Find where the given text appears and provide that cell's center as (x, y) coordinate. 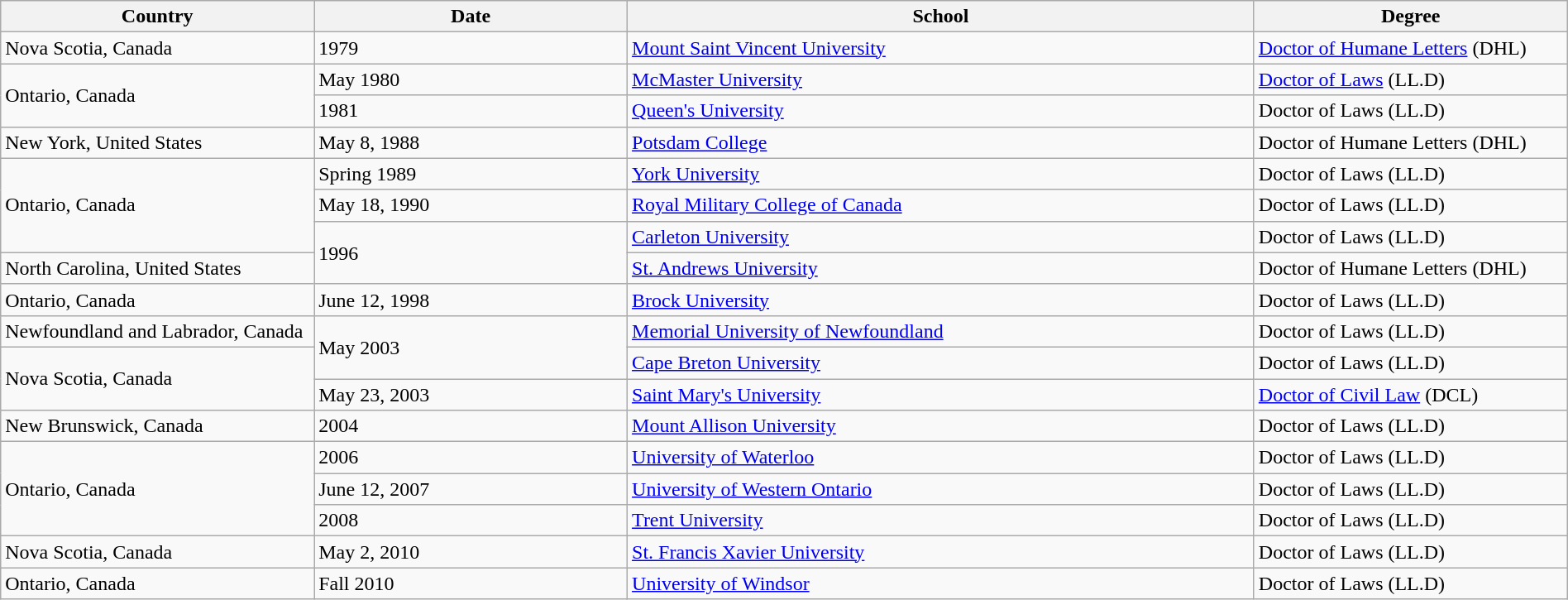
Spring 1989 (471, 174)
New York, United States (157, 142)
Brock University (941, 300)
2006 (471, 458)
North Carolina, United States (157, 268)
Country (157, 17)
1979 (471, 48)
Trent University (941, 521)
May 18, 1990 (471, 205)
Saint Mary's University (941, 395)
Carleton University (941, 237)
May 8, 1988 (471, 142)
Memorial University of Newfoundland (941, 331)
Royal Military College of Canada (941, 205)
1996 (471, 252)
May 2, 2010 (471, 552)
Queen's University (941, 111)
University of Waterloo (941, 458)
Degree (1411, 17)
University of Windsor (941, 583)
2008 (471, 521)
May 2003 (471, 347)
Doctor of Civil Law (DCL) (1411, 395)
York University (941, 174)
2004 (471, 426)
Cape Breton University (941, 362)
Fall 2010 (471, 583)
June 12, 2007 (471, 489)
May 1980 (471, 79)
Mount Saint Vincent University (941, 48)
Date (471, 17)
School (941, 17)
McMaster University (941, 79)
June 12, 1998 (471, 300)
Newfoundland and Labrador, Canada (157, 331)
Mount Allison University (941, 426)
1981 (471, 111)
St. Andrews University (941, 268)
St. Francis Xavier University (941, 552)
Potsdam College (941, 142)
New Brunswick, Canada (157, 426)
University of Western Ontario (941, 489)
May 23, 2003 (471, 395)
